Pinpoint the cell where the given text exists, returning its [X, Y] midpoint coordinate. 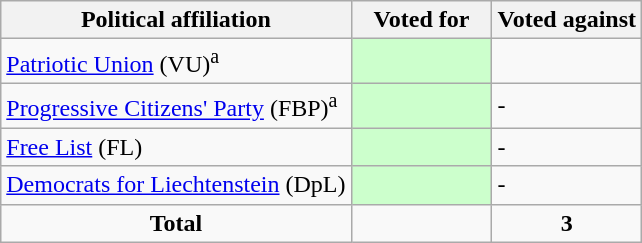
Voted against [567, 20]
Total [176, 223]
Democrats for Liechtenstein (DpL) [176, 185]
Voted for [422, 20]
Political affiliation [176, 20]
Free List (FL) [176, 147]
Progressive Citizens' Party (FBP)a [176, 106]
3 [567, 223]
Patriotic Union (VU)a [176, 62]
